Provide the (X, Y) coordinate of the cell's center where the given text is located.  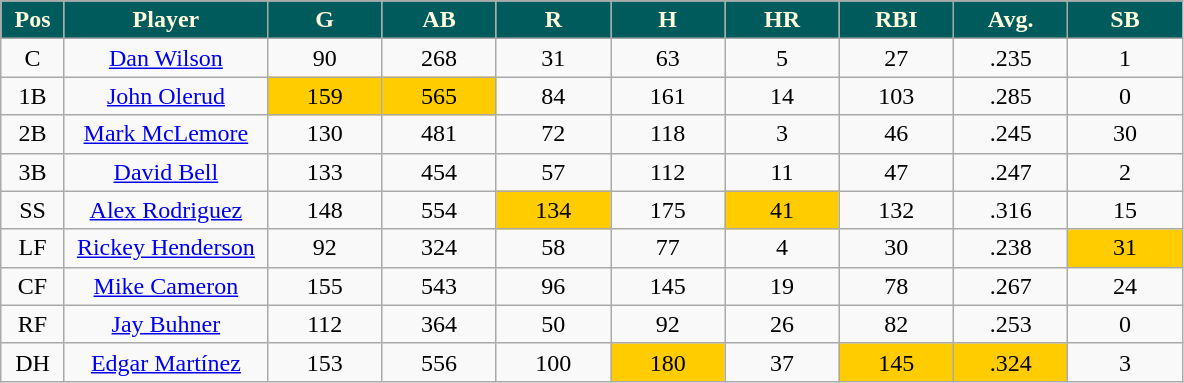
19 (782, 286)
.247 (1010, 172)
Player (166, 20)
364 (439, 324)
.253 (1010, 324)
John Olerud (166, 96)
CF (33, 286)
Mike Cameron (166, 286)
78 (896, 286)
324 (439, 248)
130 (325, 134)
41 (782, 210)
.245 (1010, 134)
90 (325, 58)
.316 (1010, 210)
58 (553, 248)
556 (439, 362)
Alex Rodriguez (166, 210)
R (553, 20)
46 (896, 134)
72 (553, 134)
175 (667, 210)
Edgar Martínez (166, 362)
159 (325, 96)
AB (439, 20)
Avg. (1010, 20)
1 (1125, 58)
161 (667, 96)
14 (782, 96)
100 (553, 362)
27 (896, 58)
155 (325, 286)
LF (33, 248)
50 (553, 324)
133 (325, 172)
103 (896, 96)
Dan Wilson (166, 58)
1B (33, 96)
565 (439, 96)
148 (325, 210)
82 (896, 324)
C (33, 58)
Pos (33, 20)
HR (782, 20)
SB (1125, 20)
.267 (1010, 286)
SS (33, 210)
.324 (1010, 362)
2B (33, 134)
84 (553, 96)
RBI (896, 20)
26 (782, 324)
554 (439, 210)
.285 (1010, 96)
5 (782, 58)
David Bell (166, 172)
Rickey Henderson (166, 248)
268 (439, 58)
47 (896, 172)
H (667, 20)
.235 (1010, 58)
153 (325, 362)
11 (782, 172)
4 (782, 248)
77 (667, 248)
.238 (1010, 248)
RF (33, 324)
481 (439, 134)
57 (553, 172)
543 (439, 286)
24 (1125, 286)
15 (1125, 210)
Jay Buhner (166, 324)
DH (33, 362)
Mark McLemore (166, 134)
3B (33, 172)
132 (896, 210)
96 (553, 286)
37 (782, 362)
118 (667, 134)
G (325, 20)
2 (1125, 172)
134 (553, 210)
180 (667, 362)
63 (667, 58)
454 (439, 172)
